Find where the given text appears and provide that cell's center as (x, y) coordinate. 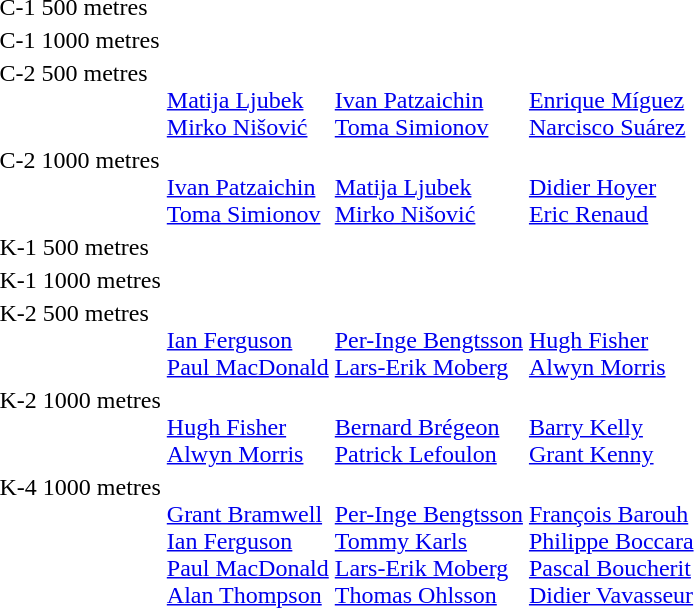
Per-Inge Bengtsson Lars-Erik Moberg (428, 340)
Bernard Brégeon Patrick Lefoulon (428, 427)
Hugh Fisher Alwyn Morris (248, 427)
Ian Ferguson Paul MacDonald (248, 340)
